Identify which cell holds the provided text, then report its (X, Y) central coordinate. 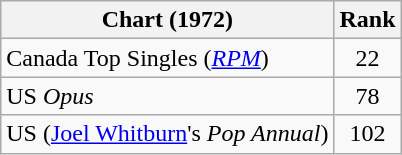
Canada Top Singles (RPM) (168, 58)
Rank (368, 20)
Chart (1972) (168, 20)
78 (368, 96)
22 (368, 58)
US Opus (168, 96)
102 (368, 134)
US (Joel Whitburn's Pop Annual) (168, 134)
